Search for the cell housing the specified text and yield its (X, Y) center coordinate. 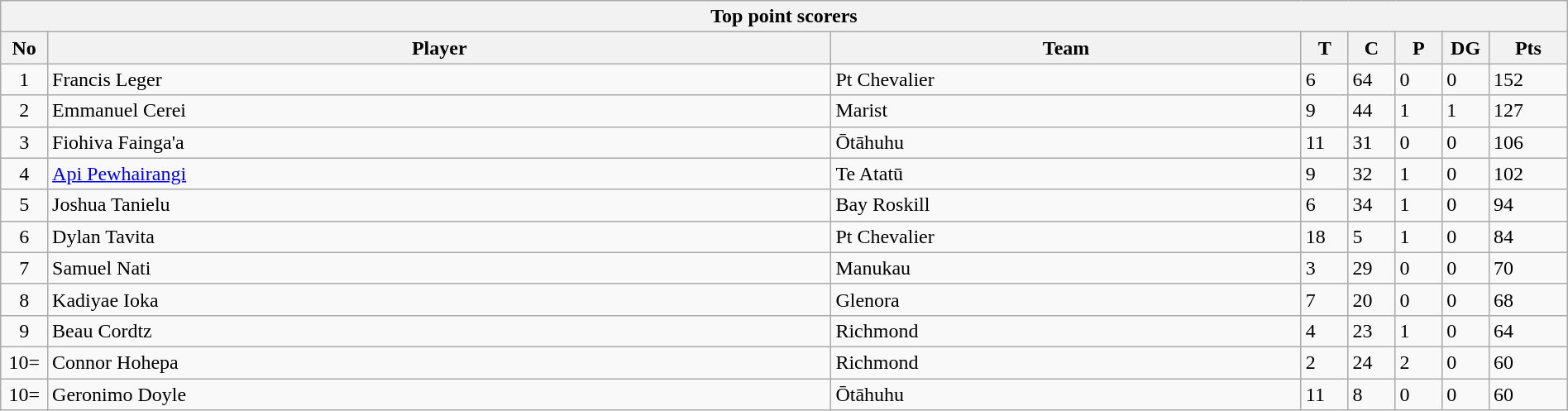
Francis Leger (440, 79)
Dylan Tavita (440, 237)
Kadiyae Ioka (440, 299)
Top point scorers (784, 17)
127 (1528, 111)
Team (1066, 48)
Te Atatū (1066, 174)
70 (1528, 268)
102 (1528, 174)
T (1325, 48)
Api Pewhairangi (440, 174)
C (1371, 48)
68 (1528, 299)
29 (1371, 268)
No (25, 48)
94 (1528, 205)
Emmanuel Cerei (440, 111)
84 (1528, 237)
Player (440, 48)
Connor Hohepa (440, 362)
Bay Roskill (1066, 205)
Joshua Tanielu (440, 205)
24 (1371, 362)
23 (1371, 331)
44 (1371, 111)
106 (1528, 142)
Fiohiva Fainga'a (440, 142)
31 (1371, 142)
18 (1325, 237)
20 (1371, 299)
Geronimo Doyle (440, 394)
Manukau (1066, 268)
Beau Cordtz (440, 331)
Samuel Nati (440, 268)
Marist (1066, 111)
DG (1465, 48)
34 (1371, 205)
152 (1528, 79)
Pts (1528, 48)
32 (1371, 174)
P (1419, 48)
Glenora (1066, 299)
